Return (x, y) of the center of cell containing provided text 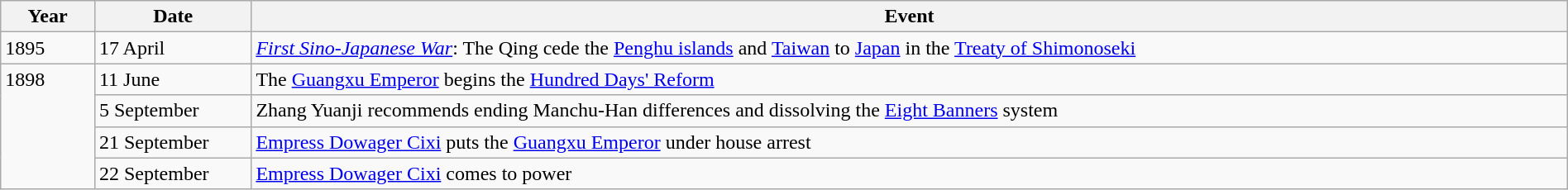
22 September (172, 173)
The Guangxu Emperor begins the Hundred Days' Reform (910, 79)
Year (48, 17)
Empress Dowager Cixi puts the Guangxu Emperor under house arrest (910, 142)
First Sino-Japanese War: The Qing cede the Penghu islands and Taiwan to Japan in the Treaty of Shimonoseki (910, 48)
Date (172, 17)
Zhang Yuanji recommends ending Manchu-Han differences and dissolving the Eight Banners system (910, 111)
Empress Dowager Cixi comes to power (910, 173)
1895 (48, 48)
21 September (172, 142)
17 April (172, 48)
5 September (172, 111)
1898 (48, 126)
Event (910, 17)
11 June (172, 79)
